Detect which cell encompasses the target text, then output its [x, y] center coordinate. 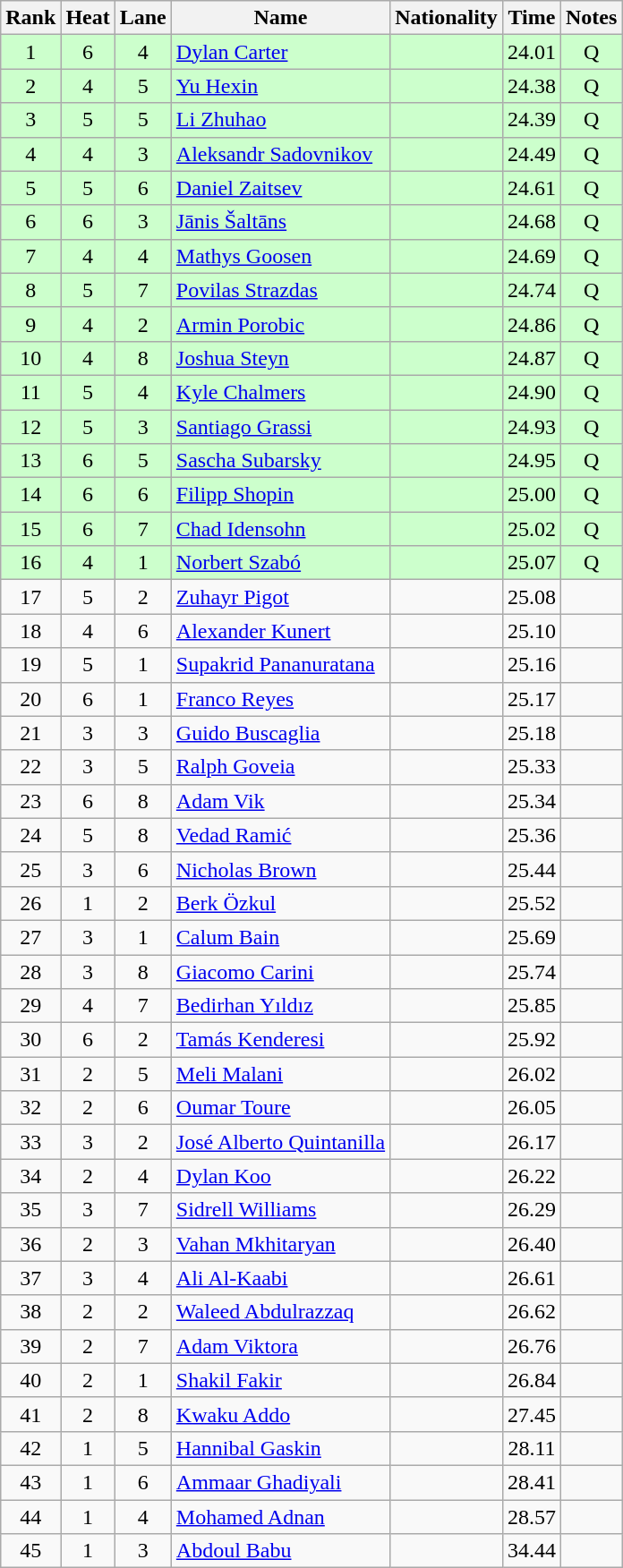
20 [30, 699]
Aleksandr Sadovnikov [280, 154]
Dylan Koo [280, 1176]
33 [30, 1142]
25.92 [532, 1040]
Rank [30, 18]
30 [30, 1040]
Heat [88, 18]
28 [30, 971]
Mohamed Adnan [280, 1517]
25.74 [532, 971]
26.76 [532, 1346]
Time [532, 18]
25.07 [532, 563]
Dylan Carter [280, 52]
Mathys Goosen [280, 256]
Adam Vik [280, 801]
22 [30, 767]
26.84 [532, 1380]
25.17 [532, 699]
Guido Buscaglia [280, 733]
26.05 [532, 1108]
13 [30, 461]
36 [30, 1244]
26.22 [532, 1176]
Sascha Subarsky [280, 461]
Jānis Šaltāns [280, 222]
43 [30, 1482]
Zuhayr Pigot [280, 597]
Abdoul Babu [280, 1551]
Alexander Kunert [280, 631]
11 [30, 392]
Nicholas Brown [280, 869]
28.57 [532, 1517]
24.93 [532, 427]
28.11 [532, 1448]
Meli Malani [280, 1074]
25.10 [532, 631]
Vahan Mkhitaryan [280, 1244]
19 [30, 665]
24.38 [532, 86]
Waleed Abdulrazzaq [280, 1312]
12 [30, 427]
Povilas Strazdas [280, 290]
34.44 [532, 1551]
Calum Bain [280, 937]
24.01 [532, 52]
Giacomo Carini [280, 971]
Oumar Toure [280, 1108]
40 [30, 1380]
Hannibal Gaskin [280, 1448]
Tamás Kenderesi [280, 1040]
34 [30, 1176]
26.61 [532, 1278]
24.69 [532, 256]
25.08 [532, 597]
16 [30, 563]
9 [30, 324]
41 [30, 1414]
25.52 [532, 903]
Santiago Grassi [280, 427]
25.16 [532, 665]
25.00 [532, 495]
Nationality [447, 18]
35 [30, 1210]
21 [30, 733]
25.34 [532, 801]
25.44 [532, 869]
24.95 [532, 461]
25.18 [532, 733]
Norbert Szabó [280, 563]
Name [280, 18]
24.87 [532, 358]
Franco Reyes [280, 699]
Chad Idensohn [280, 529]
42 [30, 1448]
25.33 [532, 767]
24.74 [532, 290]
25.02 [532, 529]
Armin Porobic [280, 324]
Joshua Steyn [280, 358]
24.61 [532, 188]
27 [30, 937]
Yu Hexin [280, 86]
24.68 [532, 222]
26.02 [532, 1074]
23 [30, 801]
25.69 [532, 937]
24.39 [532, 120]
27.45 [532, 1414]
25.36 [532, 835]
39 [30, 1346]
24 [30, 835]
Berk Özkul [280, 903]
Supakrid Pananuratana [280, 665]
Shakil Fakir [280, 1380]
28.41 [532, 1482]
26 [30, 903]
Filipp Shopin [280, 495]
Li Zhuhao [280, 120]
Bedirhan Yıldız [280, 1006]
25.85 [532, 1006]
15 [30, 529]
Lane [143, 18]
24.90 [532, 392]
17 [30, 597]
Sidrell Williams [280, 1210]
Ralph Goveia [280, 767]
44 [30, 1517]
31 [30, 1074]
Vedad Ramić [280, 835]
38 [30, 1312]
37 [30, 1278]
24.49 [532, 154]
10 [30, 358]
Ali Al-Kaabi [280, 1278]
32 [30, 1108]
14 [30, 495]
24.86 [532, 324]
Notes [591, 18]
45 [30, 1551]
Ammaar Ghadiyali [280, 1482]
26.62 [532, 1312]
Adam Viktora [280, 1346]
Kwaku Addo [280, 1414]
18 [30, 631]
26.17 [532, 1142]
Kyle Chalmers [280, 392]
José Alberto Quintanilla [280, 1142]
29 [30, 1006]
26.29 [532, 1210]
25 [30, 869]
Daniel Zaitsev [280, 188]
26.40 [532, 1244]
